Output the (X, Y) coordinate of the center of the cell containing the given text.  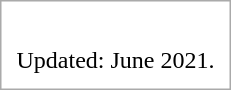
Updated: June 2021. (116, 60)
